From the cell containing the given text, extract its center point as (x, y) coordinate. 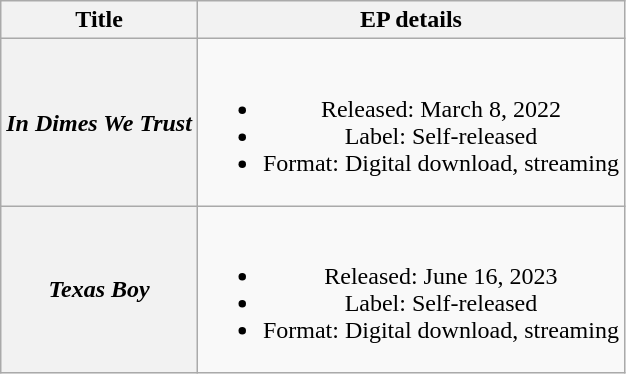
EP details (410, 20)
In Dimes We Trust (100, 122)
Title (100, 20)
Texas Boy (100, 290)
Released: June 16, 2023Label: Self-releasedFormat: Digital download, streaming (410, 290)
Released: March 8, 2022Label: Self-releasedFormat: Digital download, streaming (410, 122)
